Determine the [X, Y] coordinate at the center of the cell enclosing the given text.  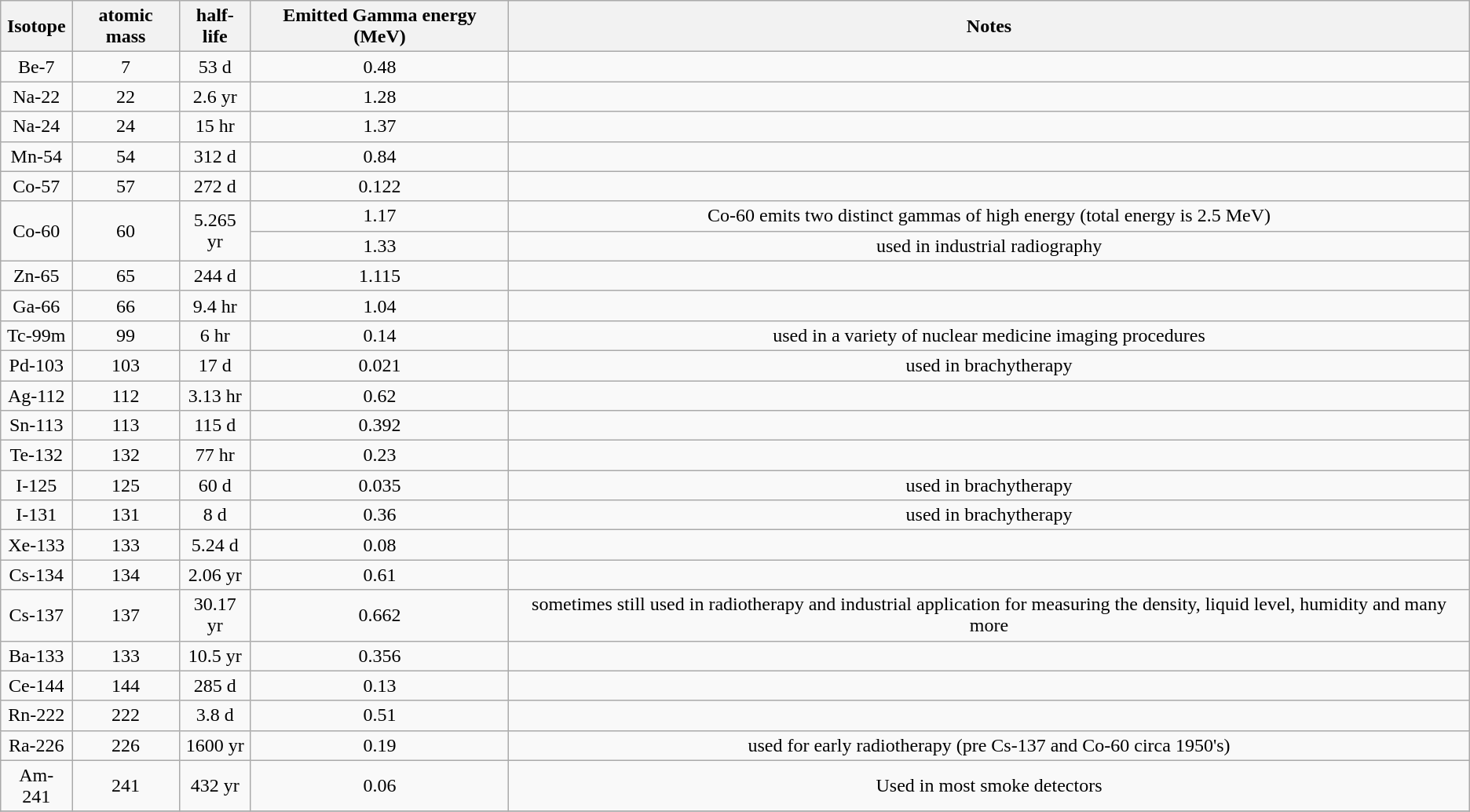
atomic mass [126, 27]
99 [126, 335]
1.33 [380, 246]
0.62 [380, 395]
137 [126, 616]
Cs-134 [36, 575]
241 [126, 785]
60 d [215, 485]
Co-57 [36, 186]
125 [126, 485]
6 hr [215, 335]
226 [126, 745]
65 [126, 276]
used in industrial radiography [989, 246]
0.08 [380, 545]
24 [126, 126]
132 [126, 455]
Emitted Gamma energy (MeV) [380, 27]
0.23 [380, 455]
0.035 [380, 485]
Cs-137 [36, 616]
Ce-144 [36, 686]
1.04 [380, 305]
272 d [215, 186]
17 d [215, 365]
Notes [989, 27]
10.5 yr [215, 656]
0.392 [380, 426]
2.06 yr [215, 575]
3.13 hr [215, 395]
Ra-226 [36, 745]
Be-7 [36, 67]
112 [126, 395]
57 [126, 186]
0.14 [380, 335]
Sn-113 [36, 426]
0.36 [380, 515]
5.265 yr [215, 231]
113 [126, 426]
Used in most smoke detectors [989, 785]
Co-60 emits two distinct gammas of high energy (total energy is 2.5 MeV) [989, 216]
0.13 [380, 686]
Pd-103 [36, 365]
0.48 [380, 67]
1600 yr [215, 745]
used in a variety of nuclear medicine imaging procedures [989, 335]
144 [126, 686]
0.51 [380, 715]
60 [126, 231]
Ag-112 [36, 395]
Co-60 [36, 231]
Ga-66 [36, 305]
77 hr [215, 455]
0.122 [380, 186]
0.356 [380, 656]
sometimes still used in radiotherapy and industrial application for measuring the density, liquid level, humidity and many more [989, 616]
Isotope [36, 27]
Rn-222 [36, 715]
used for early radiotherapy (pre Cs-137 and Co-60 circa 1950's) [989, 745]
0.021 [380, 365]
Xe-133 [36, 545]
134 [126, 575]
Am-241 [36, 785]
I-131 [36, 515]
1.17 [380, 216]
103 [126, 365]
53 d [215, 67]
I-125 [36, 485]
54 [126, 156]
Na-24 [36, 126]
30.17 yr [215, 616]
5.24 d [215, 545]
115 d [215, 426]
0.19 [380, 745]
0.61 [380, 575]
Mn-54 [36, 156]
15 hr [215, 126]
131 [126, 515]
2.6 yr [215, 97]
66 [126, 305]
3.8 d [215, 715]
9.4 hr [215, 305]
244 d [215, 276]
Zn-65 [36, 276]
22 [126, 97]
Te-132 [36, 455]
312 d [215, 156]
1.115 [380, 276]
0.06 [380, 785]
1.28 [380, 97]
222 [126, 715]
Na-22 [36, 97]
Ba-133 [36, 656]
285 d [215, 686]
8 d [215, 515]
432 yr [215, 785]
1.37 [380, 126]
7 [126, 67]
0.662 [380, 616]
half-life [215, 27]
0.84 [380, 156]
Tc-99m [36, 335]
